Output the (x, y) coordinate of the center of the cell containing the given text.  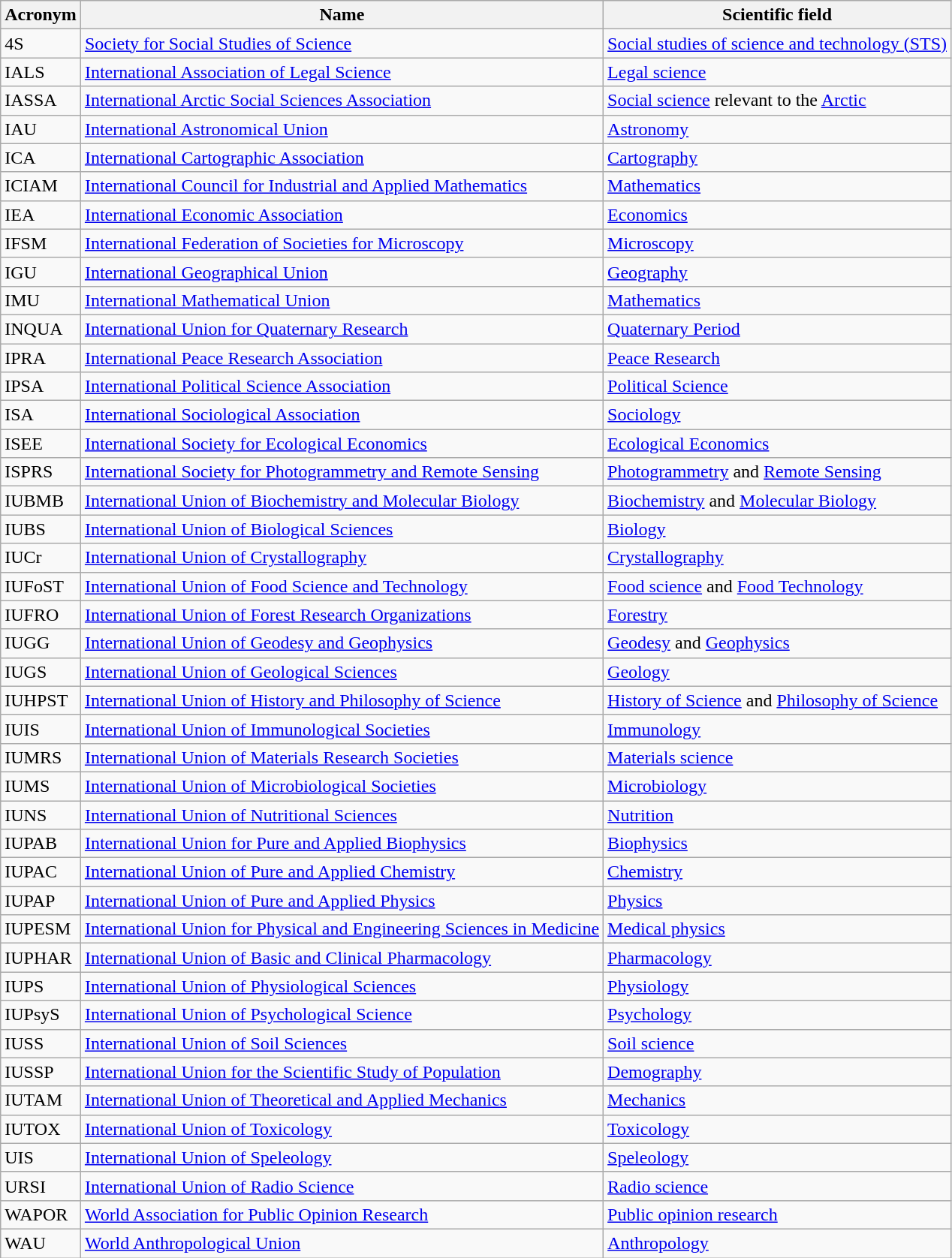
International Society for Ecological Economics (342, 444)
ISA (41, 415)
Geography (778, 272)
ISPRS (41, 472)
Pharmacology (778, 958)
ICA (41, 158)
Public opinion research (778, 1214)
ICIAM (41, 186)
Ecological Economics (778, 444)
Scientific field (778, 15)
IPRA (41, 358)
Physiology (778, 986)
International Union of Materials Research Societies (342, 757)
International Union of Pure and Applied Chemistry (342, 872)
Social studies of science and technology (STS) (778, 44)
IUPESM (41, 929)
URSI (41, 1186)
Social science relevant to the Arctic (778, 101)
IUFRO (41, 615)
International Union for Physical and Engineering Sciences in Medicine (342, 929)
International Union of Theoretical and Applied Mechanics (342, 1100)
Biophysics (778, 844)
IUBS (41, 529)
IASSA (41, 101)
Geology (778, 672)
International Union of Geological Sciences (342, 672)
International Astronomical Union (342, 129)
IGU (41, 272)
World Association for Public Opinion Research (342, 1214)
Microscopy (778, 243)
Food science and Food Technology (778, 586)
INQUA (41, 329)
International Union of Forest Research Organizations (342, 615)
Acronym (41, 15)
History of Science and Philosophy of Science (778, 700)
IUGS (41, 672)
IUTOX (41, 1129)
Psychology (778, 1015)
International Union of Soil Sciences (342, 1043)
Toxicology (778, 1129)
Chemistry (778, 872)
IUSSP (41, 1072)
IUTAM (41, 1100)
IUPHAR (41, 958)
International Union of Crystallography (342, 558)
IUMS (41, 786)
International Union of Physiological Sciences (342, 986)
IUMRS (41, 757)
International Union of History and Philosophy of Science (342, 700)
International Union of Nutritional Sciences (342, 814)
Photogrammetry and Remote Sensing (778, 472)
Political Science (778, 387)
International Council for Industrial and Applied Mathematics (342, 186)
International Union for Quaternary Research (342, 329)
Immunology (778, 729)
WAU (41, 1243)
Soil science (778, 1043)
International Union of Biochemistry and Molecular Biology (342, 501)
International Union of Speleology (342, 1157)
Peace Research (778, 358)
Cartography (778, 158)
Speleology (778, 1157)
Biology (778, 529)
IUNS (41, 814)
International Federation of Societies for Microscopy (342, 243)
International Union of Immunological Societies (342, 729)
International Union of Geodesy and Geophysics (342, 643)
International Union of Microbiological Societies (342, 786)
International Union of Basic and Clinical Pharmacology (342, 958)
Quaternary Period (778, 329)
International Union for the Scientific Study of Population (342, 1072)
International Economic Association (342, 215)
International Cartographic Association (342, 158)
International Peace Research Association (342, 358)
International Union of Pure and Applied Physics (342, 901)
International Union of Psychological Science (342, 1015)
UIS (41, 1157)
International Union of Biological Sciences (342, 529)
IUGG (41, 643)
IUPAC (41, 872)
International Political Science Association (342, 387)
International Sociological Association (342, 415)
Medical physics (778, 929)
Forestry (778, 615)
International Union of Food Science and Technology (342, 586)
Materials science (778, 757)
IAU (41, 129)
ISEE (41, 444)
International Mathematical Union (342, 300)
International Union of Radio Science (342, 1186)
Mechanics (778, 1100)
IALS (41, 72)
Astronomy (778, 129)
Crystallography (778, 558)
IUPsyS (41, 1015)
IUSS (41, 1043)
International Geographical Union (342, 272)
IUHPST (41, 700)
IPSA (41, 387)
IEA (41, 215)
International Arctic Social Sciences Association (342, 101)
International Union for Pure and Applied Biophysics (342, 844)
World Anthropological Union (342, 1243)
Biochemistry and Molecular Biology (778, 501)
Economics (778, 215)
IUPAP (41, 901)
Demography (778, 1072)
IUBMB (41, 501)
IUPS (41, 986)
WAPOR (41, 1214)
Name (342, 15)
Geodesy and Geophysics (778, 643)
Society for Social Studies of Science (342, 44)
Radio science (778, 1186)
International Association of Legal Science (342, 72)
Nutrition (778, 814)
Physics (778, 901)
IFSM (41, 243)
International Union of Toxicology (342, 1129)
Legal science (778, 72)
Anthropology (778, 1243)
IUCr (41, 558)
IUPAB (41, 844)
Microbiology (778, 786)
International Society for Photogrammetry and Remote Sensing (342, 472)
IUIS (41, 729)
IUFoST (41, 586)
4S (41, 44)
Sociology (778, 415)
IMU (41, 300)
